Output the [x, y] coordinate of the center of the cell containing the given text.  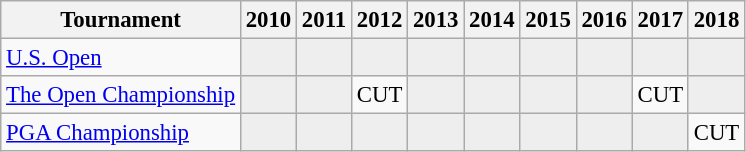
2016 [604, 20]
Tournament [121, 20]
2013 [436, 20]
2015 [548, 20]
PGA Championship [121, 133]
2012 [379, 20]
The Open Championship [121, 95]
2014 [492, 20]
2010 [268, 20]
U.S. Open [121, 58]
2011 [324, 20]
2017 [660, 20]
2018 [716, 20]
